For the text-containing cell, return its midpoint in (X, Y) coordinate format. 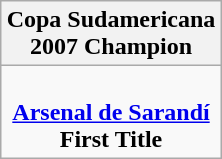
Copa Sudamericana2007 Champion (111, 34)
Arsenal de SarandíFirst Title (111, 112)
